Pinpoint the cell where the given text exists, returning its [x, y] midpoint coordinate. 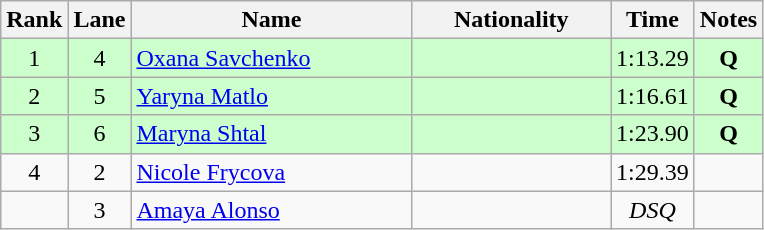
Yaryna Matlo [272, 96]
Notes [728, 20]
1:23.90 [653, 134]
Oxana Savchenko [272, 58]
Time [653, 20]
5 [100, 96]
Maryna Shtal [272, 134]
Nationality [512, 20]
Rank [34, 20]
1:13.29 [653, 58]
Amaya Alonso [272, 210]
1 [34, 58]
Lane [100, 20]
Nicole Frycova [272, 172]
1:29.39 [653, 172]
Name [272, 20]
1:16.61 [653, 96]
6 [100, 134]
DSQ [653, 210]
